Extract the (X, Y) coordinate from the center of the cell holding the provided text.  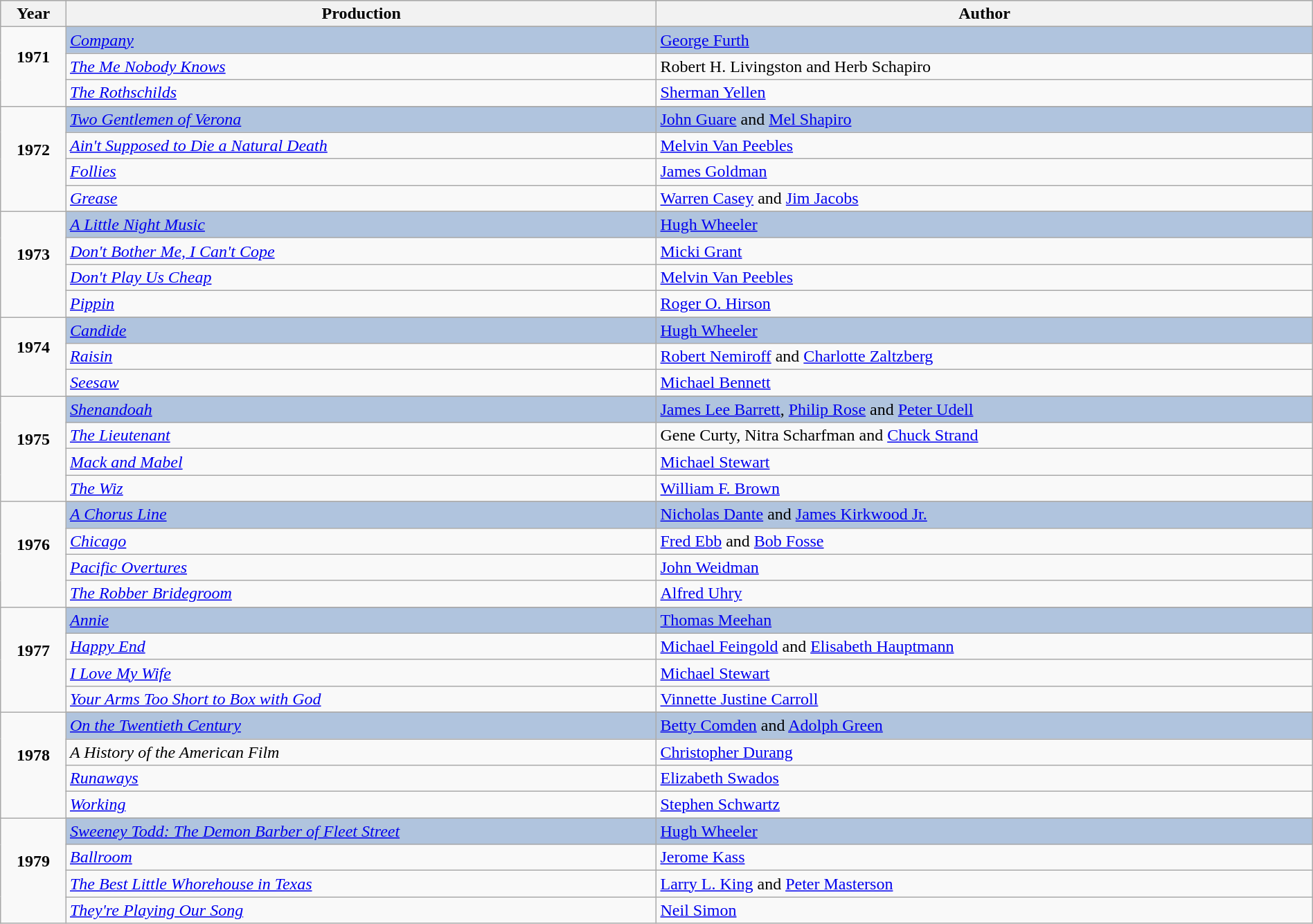
Pippin (361, 303)
The Wiz (361, 488)
Shenandoah (361, 409)
Larry L. King and Peter Masterson (985, 884)
The Best Little Whorehouse in Texas (361, 884)
Robert Nemiroff and Charlotte Zaltzberg (985, 357)
Runaways (361, 779)
The Me Nobody Knows (361, 66)
Your Arms Too Short to Box with God (361, 699)
Vinnette Justine Carroll (985, 699)
Ballroom (361, 858)
Robert H. Livingston and Herb Schapiro (985, 66)
Neil Simon (985, 910)
Elizabeth Swados (985, 779)
Annie (361, 620)
John Guare and Mel Shapiro (985, 119)
1976 (33, 554)
1973 (33, 264)
Chicago (361, 541)
Gene Curty, Nitra Scharfman and Chuck Strand (985, 436)
Fred Ebb and Bob Fosse (985, 541)
Candide (361, 330)
Don't Play Us Cheap (361, 277)
A History of the American Film (361, 752)
Michael Feingold and Elisabeth Hauptmann (985, 646)
1974 (33, 357)
On the Twentieth Century (361, 725)
A Little Night Music (361, 224)
Company (361, 40)
Raisin (361, 357)
Warren Casey and Jim Jacobs (985, 198)
The Rothschilds (361, 93)
James Goldman (985, 172)
A Chorus Line (361, 515)
1978 (33, 765)
They're Playing Our Song (361, 910)
Working (361, 805)
I Love My Wife (361, 673)
1979 (33, 871)
Ain't Supposed to Die a Natural Death (361, 145)
The Robber Bridegroom (361, 594)
Seesaw (361, 383)
Nicholas Dante and James Kirkwood Jr. (985, 515)
William F. Brown (985, 488)
Two Gentlemen of Verona (361, 119)
Author (985, 14)
1977 (33, 659)
Alfred Uhry (985, 594)
Year (33, 14)
Roger O. Hirson (985, 303)
The Lieutenant (361, 436)
John Weidman (985, 567)
Pacific Overtures (361, 567)
Micki Grant (985, 251)
Betty Comden and Adolph Green (985, 725)
Follies (361, 172)
Thomas Meehan (985, 620)
George Furth (985, 40)
Christopher Durang (985, 752)
Jerome Kass (985, 858)
James Lee Barrett, Philip Rose and Peter Udell (985, 409)
Michael Bennett (985, 383)
Sweeney Todd: The Demon Barber of Fleet Street (361, 831)
Stephen Schwartz (985, 805)
1971 (33, 66)
1975 (33, 449)
Grease (361, 198)
Production (361, 14)
Mack and Mabel (361, 462)
Happy End (361, 646)
1972 (33, 159)
Don't Bother Me, I Can't Cope (361, 251)
Sherman Yellen (985, 93)
